Pinpoint the cell where the given text exists, returning its [X, Y] midpoint coordinate. 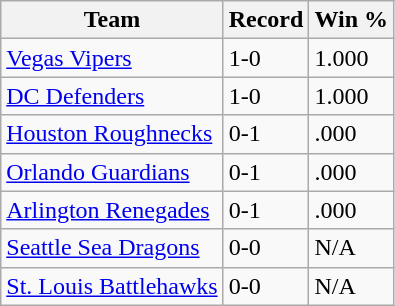
Orlando Guardians [112, 172]
DC Defenders [112, 96]
Team [112, 20]
Vegas Vipers [112, 58]
St. Louis Battlehawks [112, 286]
Record [266, 20]
Seattle Sea Dragons [112, 248]
Houston Roughnecks [112, 134]
Arlington Renegades [112, 210]
Win % [352, 20]
